Capture the cell that displays the provided text and extract its (X, Y) central coordinate. 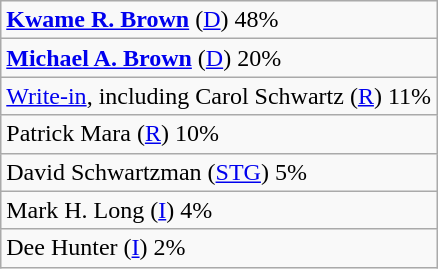
Dee Hunter (I) 2% (219, 248)
Michael A. Brown (D) 20% (219, 58)
David Schwartzman (STG) 5% (219, 172)
Write-in, including Carol Schwartz (R) 11% (219, 96)
Mark H. Long (I) 4% (219, 210)
Patrick Mara (R) 10% (219, 134)
Kwame R. Brown (D) 48% (219, 20)
